Provide the [X, Y] coordinate of the cell's center where the given text is located.  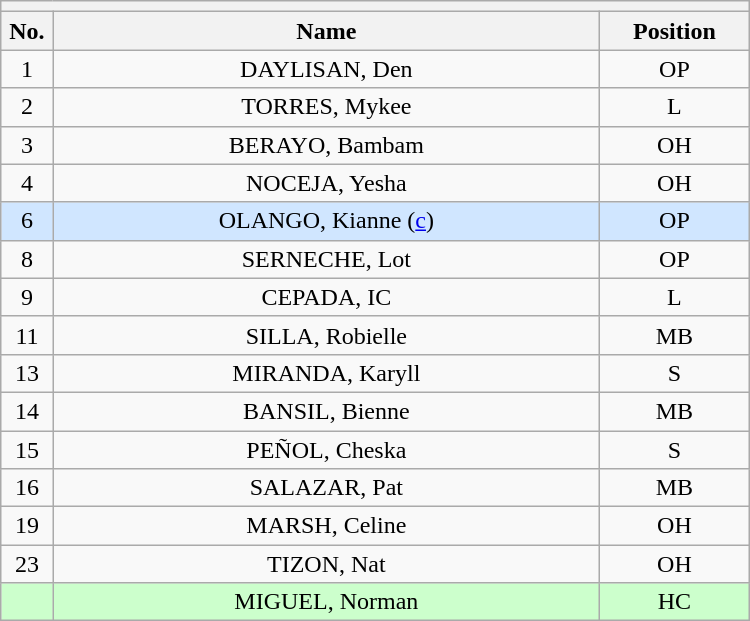
13 [27, 373]
OLANGO, Kianne (c) [326, 221]
16 [27, 488]
14 [27, 411]
SALAZAR, Pat [326, 488]
Name [326, 31]
3 [27, 145]
BERAYO, Bambam [326, 145]
23 [27, 564]
19 [27, 526]
CEPADA, IC [326, 297]
4 [27, 183]
MIGUEL, Norman [326, 602]
8 [27, 259]
Position [675, 31]
MARSH, Celine [326, 526]
TORRES, Mykee [326, 107]
HC [675, 602]
1 [27, 69]
NOCEJA, Yesha [326, 183]
2 [27, 107]
BANSIL, Bienne [326, 411]
15 [27, 449]
SERNECHE, Lot [326, 259]
6 [27, 221]
MIRANDA, Karyll [326, 373]
PEÑOL, Cheska [326, 449]
9 [27, 297]
No. [27, 31]
DAYLISAN, Den [326, 69]
TIZON, Nat [326, 564]
SILLA, Robielle [326, 335]
11 [27, 335]
